Return the [X, Y] coordinate for the center point of the cell that contains the specified text.  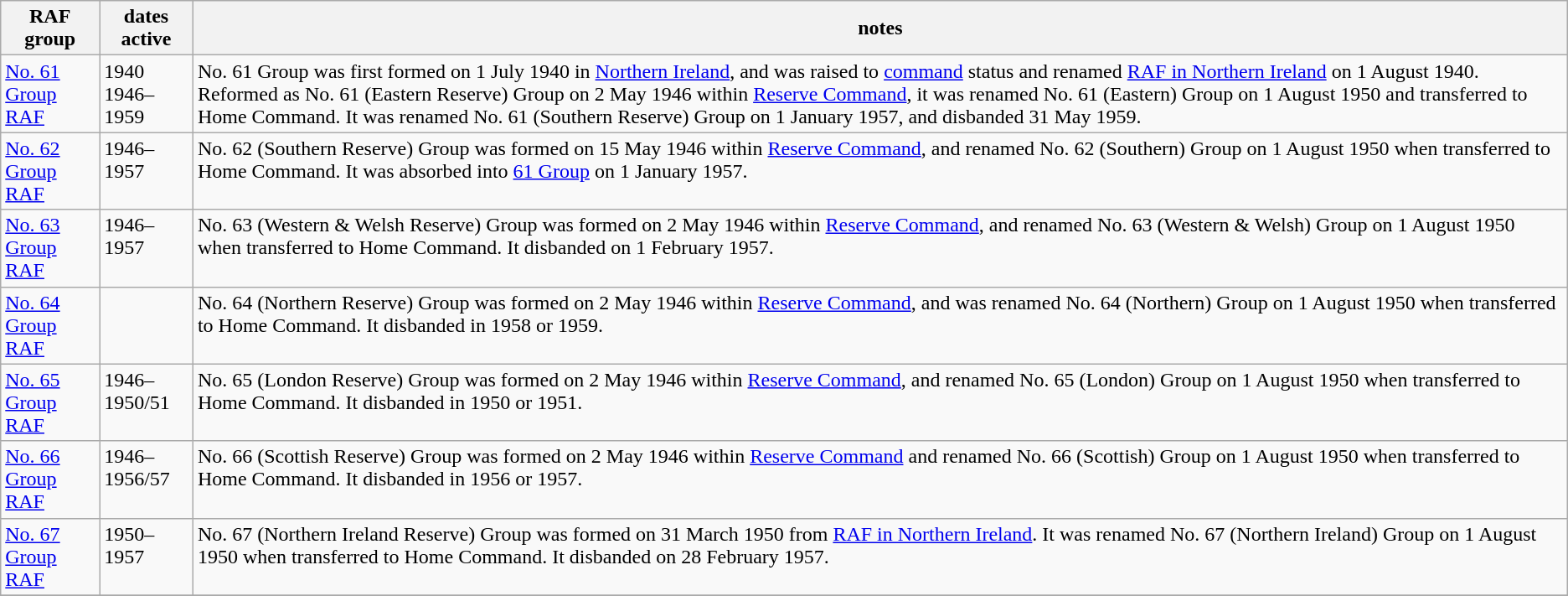
1950–1957 [147, 557]
dates active [147, 29]
RAF group [50, 29]
1946–1956/57 [147, 479]
1946–1950/51 [147, 402]
No. 65 Group RAF [50, 402]
No. 61 Group RAF [50, 94]
No. 63 Group RAF [50, 248]
No. 66 Group RAF [50, 479]
No. 67 Group RAF [50, 557]
No. 62 Group RAF [50, 171]
notes [879, 29]
No. 64 Group RAF [50, 325]
19401946–1959 [147, 94]
